Locate the cell with the specified text and output its (x, y) center coordinate. 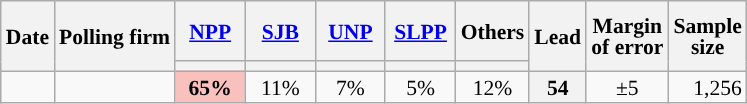
65% (210, 86)
Others (493, 31)
11% (280, 86)
12% (493, 86)
54 (558, 86)
Lead (558, 36)
1,256 (707, 86)
SJB (280, 31)
Date (28, 36)
UNP (350, 31)
±5 (627, 86)
NPP (210, 31)
Samplesize (707, 36)
Marginof error (627, 36)
SLPP (420, 31)
7% (350, 86)
Polling firm (114, 36)
5% (420, 86)
